Return the (x, y) coordinate for the center point of the cell that contains the specified text.  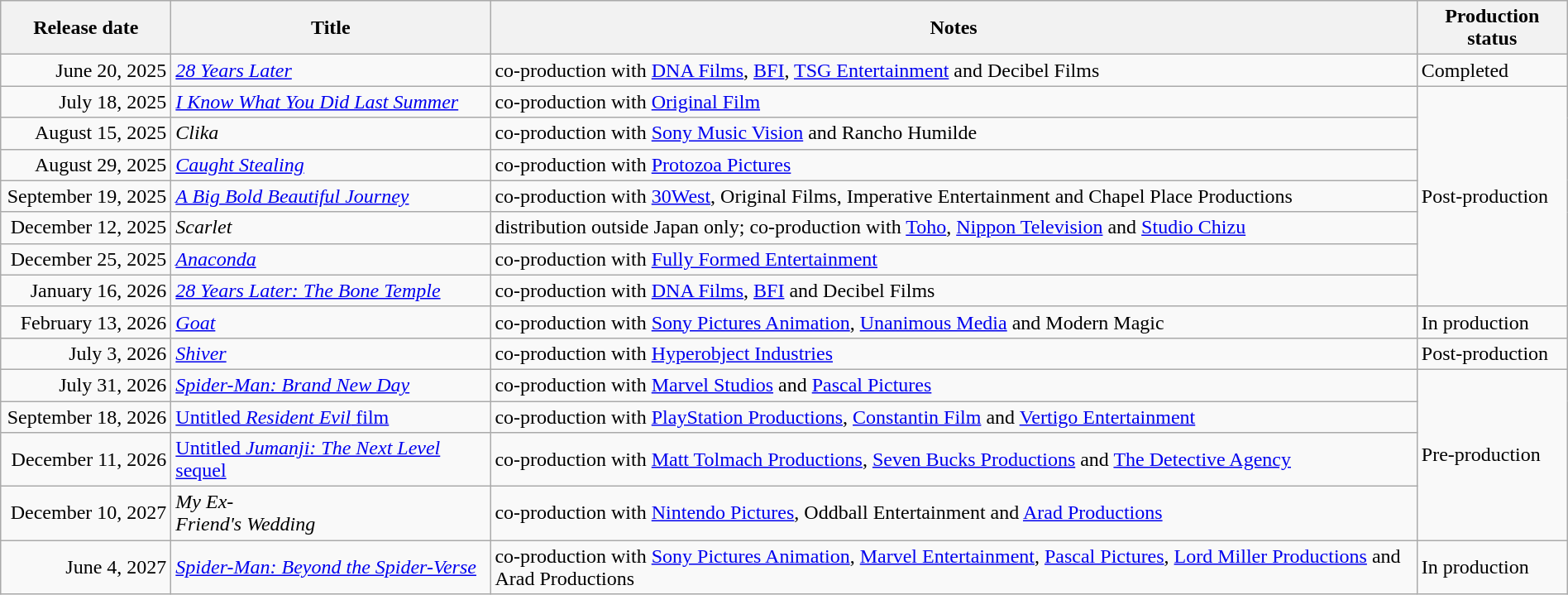
Anaconda (331, 259)
co-production with Protozoa Pictures (954, 165)
co-production with Sony Music Vision and Rancho Humilde (954, 133)
Notes (954, 28)
December 10, 2027 (86, 513)
December 12, 2025 (86, 228)
co-production with DNA Films, BFI and Decibel Films (954, 290)
December 25, 2025 (86, 259)
Pre-production (1492, 454)
co-production with Hyperobject Industries (954, 353)
co-production with Marvel Studios and Pascal Pictures (954, 385)
February 13, 2026 (86, 322)
co-production with PlayStation Productions, Constantin Film and Vertigo Entertainment (954, 416)
Caught Stealing (331, 165)
co-production with 30West, Original Films, Imperative Entertainment and Chapel Place Productions (954, 196)
Scarlet (331, 228)
co-production with DNA Films, BFI, TSG Entertainment and Decibel Films (954, 70)
I Know What You Did Last Summer (331, 102)
co-production with Original Film (954, 102)
A Big Bold Beautiful Journey (331, 196)
Shiver (331, 353)
July 18, 2025 (86, 102)
December 11, 2026 (86, 460)
co-production with Sony Pictures Animation, Marvel Entertainment, Pascal Pictures, Lord Miller Productions and Arad Productions (954, 568)
September 19, 2025 (86, 196)
Completed (1492, 70)
Clika (331, 133)
co-production with Nintendo Pictures, Oddball Entertainment and Arad Productions (954, 513)
June 4, 2027 (86, 568)
Production status (1492, 28)
distribution outside Japan only; co-production with Toho, Nippon Television and Studio Chizu (954, 228)
Untitled Resident Evil film (331, 416)
September 18, 2026 (86, 416)
co-production with Fully Formed Entertainment (954, 259)
28 Years Later: The Bone Temple (331, 290)
co-production with Sony Pictures Animation, Unanimous Media and Modern Magic (954, 322)
Release date (86, 28)
My Ex-Friend's Wedding (331, 513)
Spider-Man: Brand New Day (331, 385)
Title (331, 28)
January 16, 2026 (86, 290)
July 3, 2026 (86, 353)
Spider-Man: Beyond the Spider-Verse (331, 568)
Untitled Jumanji: The Next Level sequel (331, 460)
co-production with Matt Tolmach Productions, Seven Bucks Productions and The Detective Agency (954, 460)
August 15, 2025 (86, 133)
August 29, 2025 (86, 165)
June 20, 2025 (86, 70)
July 31, 2026 (86, 385)
28 Years Later (331, 70)
Goat (331, 322)
